Scan for the cell matching the given text and deliver its [X, Y] coordinate at center. 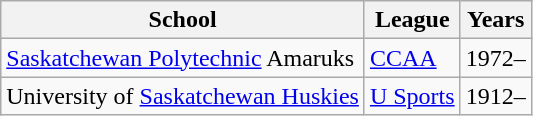
U Sports [412, 96]
1912– [496, 96]
Years [496, 20]
League [412, 20]
CCAA [412, 58]
University of Saskatchewan Huskies [183, 96]
School [183, 20]
Saskatchewan Polytechnic Amaruks [183, 58]
1972– [496, 58]
